Detect which cell encompasses the target text, then output its (X, Y) center coordinate. 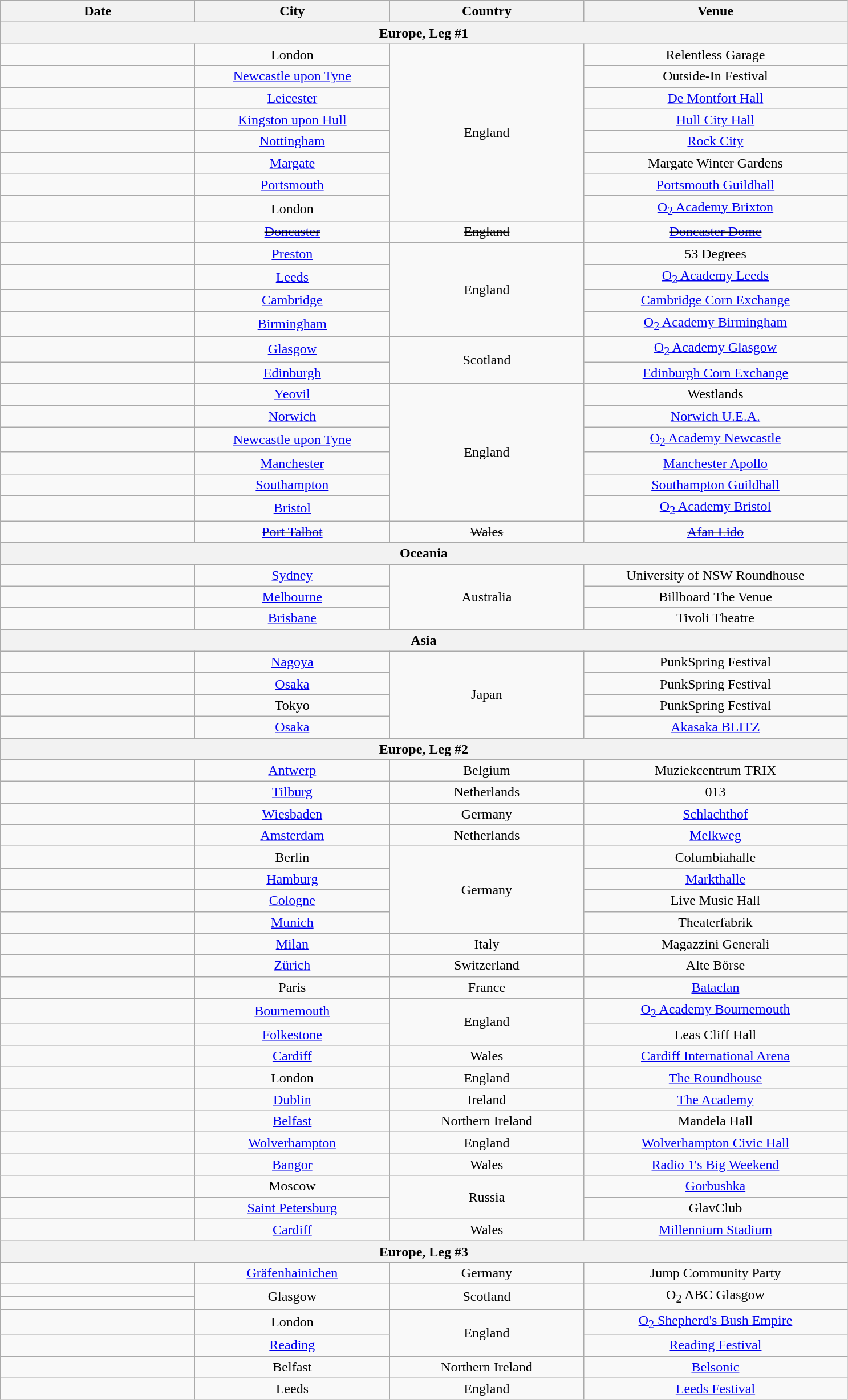
Norwich U.E.A. (715, 416)
Muziekcentrum TRIX (715, 771)
Antwerp (292, 771)
Radio 1's Big Weekend (715, 1165)
France (487, 987)
University of NSW Roundhouse (715, 575)
Japan (487, 694)
Preston (292, 254)
013 (715, 792)
Rock City (715, 141)
Afan Lido (715, 532)
Hamburg (292, 879)
O2 Academy Leeds (715, 277)
Wolverhampton Civic Hall (715, 1143)
O2 Academy Birmingham (715, 324)
Brisbane (292, 618)
Asia (424, 640)
Akasaka BLITZ (715, 727)
Billboard The Venue (715, 597)
Milan (292, 944)
Zürich (292, 966)
Portsmouth (292, 185)
Edinburgh (292, 373)
Europe, Leg #2 (424, 748)
Dublin (292, 1100)
O2 Academy Newcastle (715, 439)
Outside-In Festival (715, 76)
Southampton (292, 485)
Ireland (487, 1100)
Doncaster (292, 232)
Oceania (424, 554)
Cambridge (292, 300)
Southampton Guildhall (715, 485)
Norwich (292, 416)
Relentless Garage (715, 55)
Melkweg (715, 836)
O2 ABC Glasgow (715, 1296)
Schlachthof (715, 814)
Gräfenhainichen (292, 1273)
O2 Academy Glasgow (715, 349)
Switzerland (487, 966)
Cambridge Corn Exchange (715, 300)
Port Talbot (292, 532)
O2 Academy Brixton (715, 208)
Belgium (487, 771)
GlavClub (715, 1208)
Belsonic (715, 1367)
Bataclan (715, 987)
Bristol (292, 508)
Amsterdam (292, 836)
Bournemouth (292, 1011)
Live Music Hall (715, 901)
Westlands (715, 394)
53 Degrees (715, 254)
Italy (487, 944)
Markthalle (715, 879)
Russia (487, 1197)
O2 Shepherd's Bush Empire (715, 1322)
Manchester (292, 463)
Leicester (292, 98)
Europe, Leg #3 (424, 1251)
Sydney (292, 575)
Gorbushka (715, 1186)
Cologne (292, 901)
Europe, Leg #1 (424, 33)
Folkestone (292, 1035)
Cardiff International Arena (715, 1056)
Millennium Stadium (715, 1230)
O2 Academy Bristol (715, 508)
De Montfort Hall (715, 98)
Bangor (292, 1165)
Munich (292, 922)
Date (98, 11)
Nagoya (292, 662)
Edinburgh Corn Exchange (715, 373)
Tokyo (292, 705)
Tivoli Theatre (715, 618)
Yeovil (292, 394)
Doncaster Dome (715, 232)
Birmingham (292, 324)
Berlin (292, 857)
Tilburg (292, 792)
Jump Community Party (715, 1273)
Paris (292, 987)
The Roundhouse (715, 1078)
Margate Winter Gardens (715, 163)
Moscow (292, 1186)
Manchester Apollo (715, 463)
Australia (487, 597)
Country (487, 11)
Hull City Hall (715, 120)
Leeds Festival (715, 1389)
Mandela Hall (715, 1121)
Venue (715, 11)
City (292, 11)
Reading Festival (715, 1345)
The Academy (715, 1100)
Leas Cliff Hall (715, 1035)
Reading (292, 1345)
Saint Petersburg (292, 1208)
Nottingham (292, 141)
Portsmouth Guildhall (715, 185)
Wolverhampton (292, 1143)
Kingston upon Hull (292, 120)
Melbourne (292, 597)
Magazzini Generali (715, 944)
Columbiahalle (715, 857)
Margate (292, 163)
O2 Academy Bournemouth (715, 1011)
Wiesbaden (292, 814)
Theaterfabrik (715, 922)
Alte Börse (715, 966)
